Provide the [X, Y] coordinate of the cell's center where the given text is located.  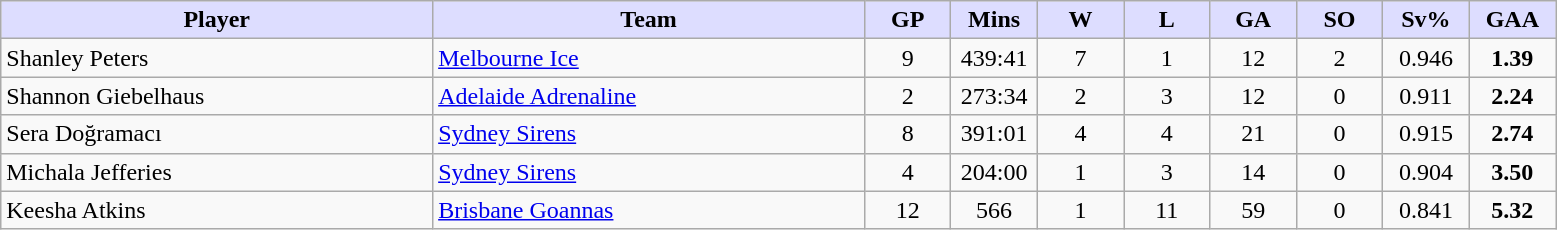
Player [217, 20]
7 [1080, 58]
Sera Doğramacı [217, 134]
Keesha Atkins [217, 210]
GP [908, 20]
59 [1253, 210]
W [1080, 20]
391:01 [994, 134]
1.39 [1512, 58]
GA [1253, 20]
0.946 [1426, 58]
Sv% [1426, 20]
Team [649, 20]
2.74 [1512, 134]
273:34 [994, 96]
Adelaide Adrenaline [649, 96]
5.32 [1512, 210]
3.50 [1512, 172]
8 [908, 134]
0.841 [1426, 210]
566 [994, 210]
L [1167, 20]
0.911 [1426, 96]
2.24 [1512, 96]
Shannon Giebelhaus [217, 96]
GAA [1512, 20]
9 [908, 58]
Mins [994, 20]
11 [1167, 210]
SO [1339, 20]
0.904 [1426, 172]
Melbourne Ice [649, 58]
Shanley Peters [217, 58]
14 [1253, 172]
204:00 [994, 172]
0.915 [1426, 134]
Michala Jefferies [217, 172]
21 [1253, 134]
Brisbane Goannas [649, 210]
439:41 [994, 58]
